Determine the [x, y] coordinate at the center of the cell enclosing the given text.  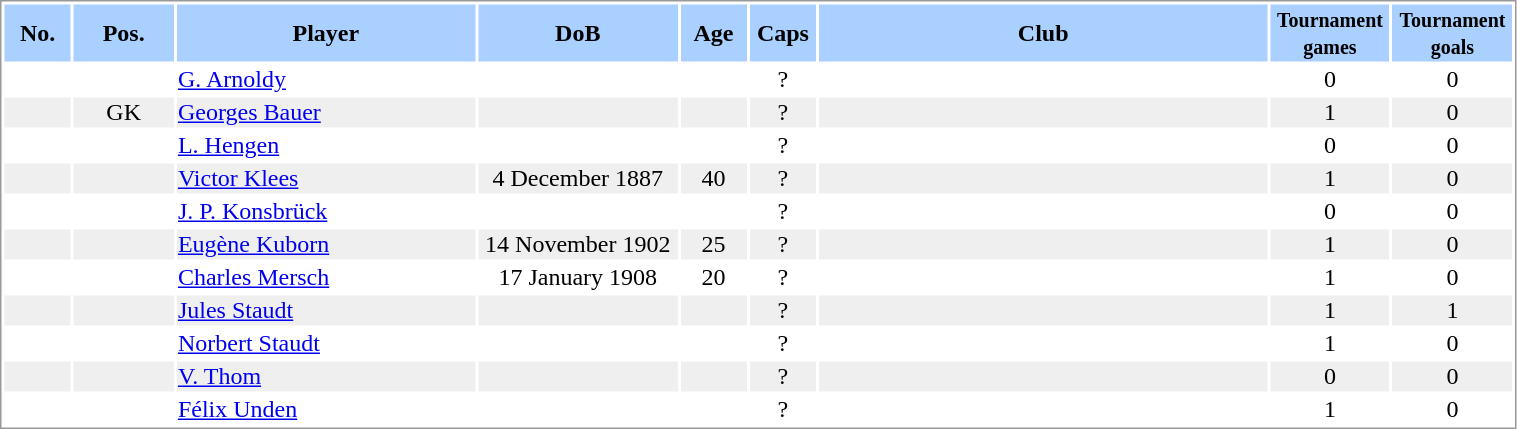
Jules Staudt [326, 311]
Félix Unden [326, 409]
Tournamentgoals [1453, 32]
25 [713, 245]
Georges Bauer [326, 113]
Victor Klees [326, 179]
14 November 1902 [578, 245]
17 January 1908 [578, 277]
Norbert Staudt [326, 343]
Tournamentgames [1330, 32]
Player [326, 32]
DoB [578, 32]
Charles Mersch [326, 277]
4 December 1887 [578, 179]
Pos. [124, 32]
L. Hengen [326, 145]
Eugène Kuborn [326, 245]
J. P. Konsbrück [326, 211]
No. [37, 32]
Age [713, 32]
GK [124, 113]
G. Arnoldy [326, 79]
Caps [783, 32]
20 [713, 277]
40 [713, 179]
Club [1043, 32]
V. Thom [326, 377]
